Scan for the cell matching the given text and deliver its (x, y) coordinate at center. 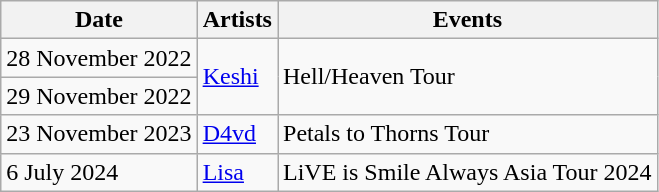
Hell/Heaven Tour (468, 77)
Lisa (237, 172)
LiVE is Smile Always Asia Tour 2024 (468, 172)
29 November 2022 (99, 96)
Date (99, 20)
Events (468, 20)
23 November 2023 (99, 134)
Keshi (237, 77)
Artists (237, 20)
D4vd (237, 134)
28 November 2022 (99, 58)
6 July 2024 (99, 172)
Petals to Thorns Tour (468, 134)
